Pinpoint the cell where the given text exists, returning its (x, y) midpoint coordinate. 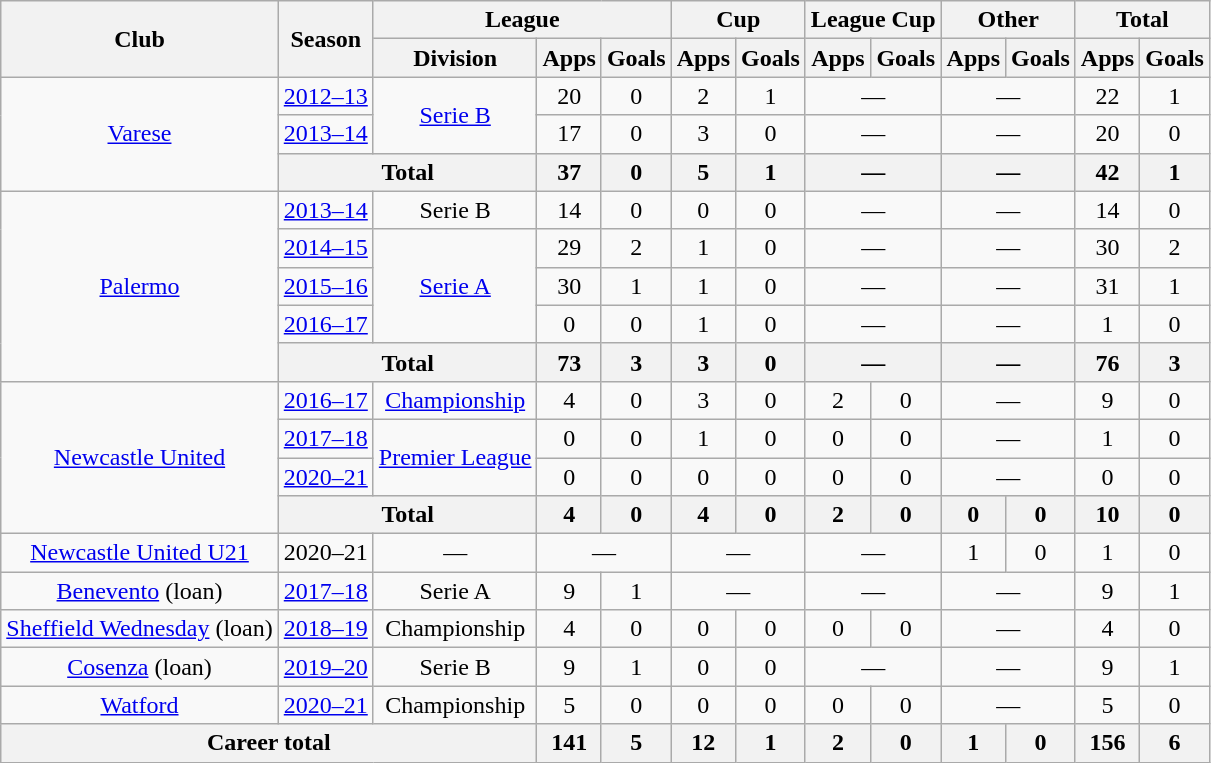
Division (455, 58)
League Cup (873, 20)
6 (1175, 743)
76 (1107, 362)
37 (569, 172)
Season (326, 39)
22 (1107, 96)
2015–16 (326, 286)
Benevento (loan) (140, 591)
Watford (140, 705)
Palermo (140, 286)
2018–19 (326, 629)
12 (703, 743)
Newcastle United (140, 457)
Sheffield Wednesday (loan) (140, 629)
Career total (269, 743)
2012–13 (326, 96)
2014–15 (326, 248)
Other (1008, 20)
141 (569, 743)
17 (569, 134)
10 (1107, 515)
Varese (140, 134)
League (522, 20)
2019–20 (326, 667)
73 (569, 362)
42 (1107, 172)
31 (1107, 286)
29 (569, 248)
Newcastle United U21 (140, 553)
Cosenza (loan) (140, 667)
Club (140, 39)
156 (1107, 743)
Cup (738, 20)
Premier League (455, 457)
